Provide the [X, Y] coordinate of the cell's center where the given text is located.  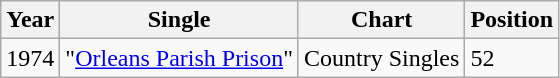
Single [180, 20]
Year [30, 20]
Position [512, 20]
1974 [30, 58]
52 [512, 58]
Chart [381, 20]
"Orleans Parish Prison" [180, 58]
Country Singles [381, 58]
